Identify which cell holds the provided text, then report its (X, Y) central coordinate. 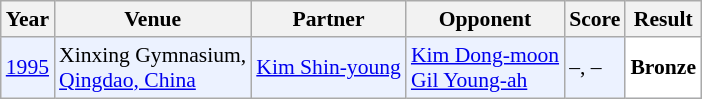
Opponent (485, 19)
Kim Shin-young (328, 68)
Xinxing Gymnasium, Qingdao, China (152, 68)
Venue (152, 19)
Partner (328, 19)
Result (663, 19)
Score (594, 19)
Kim Dong-moon Gil Young-ah (485, 68)
–, – (594, 68)
1995 (28, 68)
Year (28, 19)
Bronze (663, 68)
